Locate the cell with the specified text and output its [x, y] center coordinate. 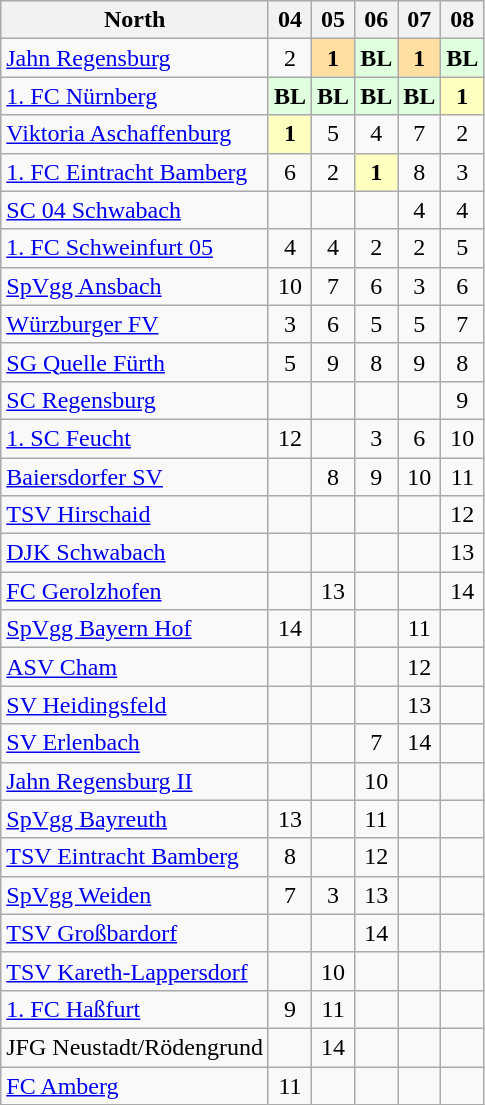
1. SC Feucht [135, 438]
08 [462, 20]
07 [420, 20]
FC Amberg [135, 1085]
1. FC Eintracht Bamberg [135, 172]
TSV Kareth-Lappersdorf [135, 971]
04 [290, 20]
SV Erlenbach [135, 743]
TSV Hirschaid [135, 515]
TSV Großbardorf [135, 933]
SC Regensburg [135, 400]
SpVgg Bayreuth [135, 819]
Jahn Regensburg II [135, 781]
FC Gerolzhofen [135, 591]
DJK Schwabach [135, 553]
ASV Cham [135, 667]
SG Quelle Fürth [135, 362]
Baiersdorfer SV [135, 477]
1. FC Schweinfurt 05 [135, 248]
SpVgg Ansbach [135, 286]
North [135, 20]
TSV Eintracht Bamberg [135, 857]
SpVgg Weiden [135, 895]
SpVgg Bayern Hof [135, 629]
05 [334, 20]
Würzburger FV [135, 324]
SV Heidingsfeld [135, 705]
06 [376, 20]
1. FC Haßfurt [135, 1009]
1. FC Nürnberg [135, 96]
JFG Neustadt/Rödengrund [135, 1047]
Jahn Regensburg [135, 58]
SC 04 Schwabach [135, 210]
Viktoria Aschaffenburg [135, 134]
